Return (x, y) of the center of cell containing provided text 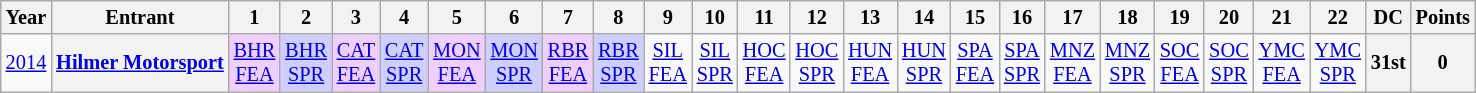
MONFEA (456, 63)
SPAFEA (975, 63)
2 (306, 17)
SOCFEA (1180, 63)
RBRFEA (568, 63)
MNZSPR (1128, 63)
4 (404, 17)
CATSPR (404, 63)
SPASPR (1022, 63)
5 (456, 17)
10 (715, 17)
17 (1072, 17)
MONSPR (514, 63)
SILFEA (668, 63)
BHRFEA (255, 63)
YMCSPR (1338, 63)
16 (1022, 17)
8 (618, 17)
19 (1180, 17)
21 (1282, 17)
Entrant (140, 17)
MNZFEA (1072, 63)
15 (975, 17)
HOCSPR (816, 63)
RBRSPR (618, 63)
9 (668, 17)
7 (568, 17)
22 (1338, 17)
18 (1128, 17)
14 (924, 17)
13 (870, 17)
HUNSPR (924, 63)
CATFEA (356, 63)
SILSPR (715, 63)
20 (1228, 17)
Year (26, 17)
HOCFEA (764, 63)
11 (764, 17)
DC (1388, 17)
Points (1443, 17)
Hilmer Motorsport (140, 63)
2014 (26, 63)
HUNFEA (870, 63)
0 (1443, 63)
1 (255, 17)
6 (514, 17)
SOCSPR (1228, 63)
BHRSPR (306, 63)
3 (356, 17)
YMCFEA (1282, 63)
12 (816, 17)
31st (1388, 63)
